Capture the cell that displays the provided text and extract its (X, Y) central coordinate. 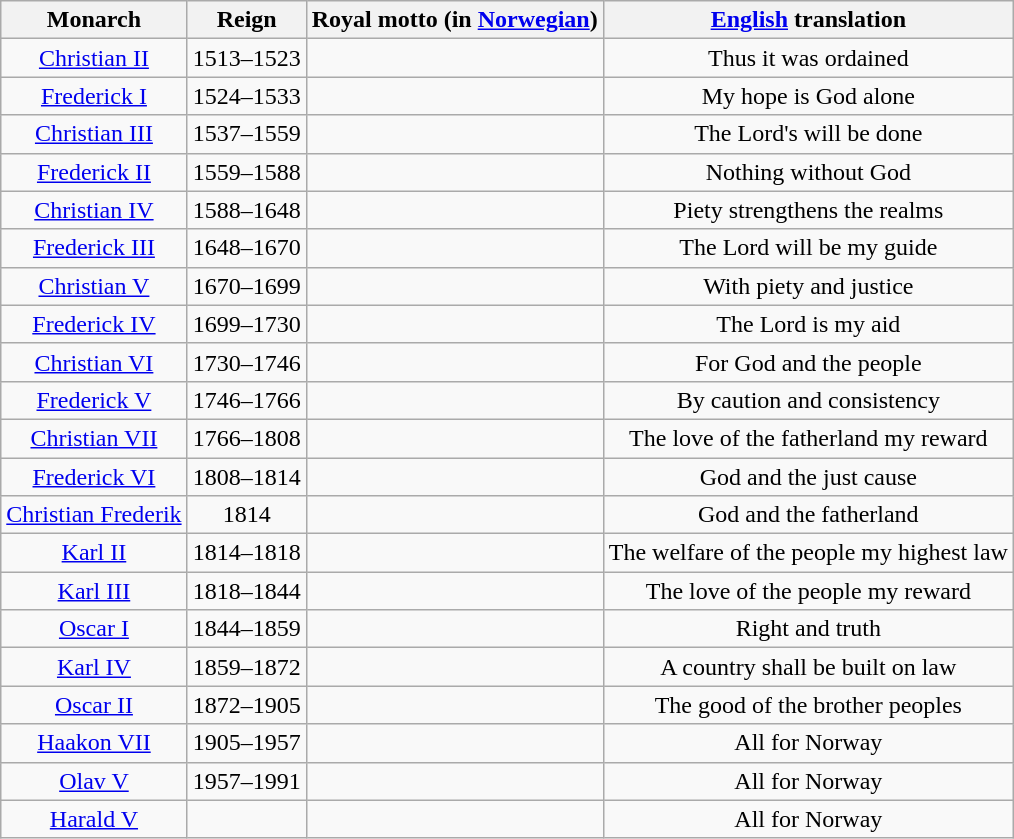
The Lord is my aid (808, 324)
Nothing without God (808, 172)
Christian II (94, 58)
A country shall be built on law (808, 667)
Monarch (94, 20)
Karl IV (94, 667)
1648–1670 (246, 248)
1818–1844 (246, 591)
For God and the people (808, 362)
Frederick VI (94, 477)
1670–1699 (246, 286)
By caution and consistency (808, 400)
The Lord's will be done (808, 134)
Thus it was ordained (808, 58)
The love of the people my reward (808, 591)
1588–1648 (246, 210)
Oscar I (94, 629)
The welfare of the people my highest law (808, 553)
Royal motto (in Norwegian) (454, 20)
My hope is God alone (808, 96)
1814 (246, 515)
1905–1957 (246, 743)
1513–1523 (246, 58)
Christian Frederik (94, 515)
1872–1905 (246, 705)
With piety and justice (808, 286)
Christian VI (94, 362)
1859–1872 (246, 667)
1746–1766 (246, 400)
1699–1730 (246, 324)
Christian V (94, 286)
God and the fatherland (808, 515)
Karl II (94, 553)
1559–1588 (246, 172)
1814–1818 (246, 553)
The Lord will be my guide (808, 248)
1844–1859 (246, 629)
Frederick III (94, 248)
Right and truth (808, 629)
The love of the fatherland my reward (808, 438)
Karl III (94, 591)
Oscar II (94, 705)
Christian IV (94, 210)
Frederick I (94, 96)
Christian III (94, 134)
1957–1991 (246, 781)
1524–1533 (246, 96)
Olav V (94, 781)
Christian VII (94, 438)
Haakon VII (94, 743)
Frederick V (94, 400)
1808–1814 (246, 477)
1537–1559 (246, 134)
Harald V (94, 819)
God and the just cause (808, 477)
English translation (808, 20)
Frederick II (94, 172)
Piety strengthens the realms (808, 210)
The good of the brother peoples (808, 705)
1730–1746 (246, 362)
Reign (246, 20)
Frederick IV (94, 324)
1766–1808 (246, 438)
